Determine the (x, y) coordinate at the center of the cell enclosing the given text.  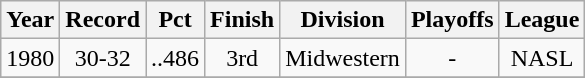
Division (343, 20)
Pct (176, 20)
1980 (30, 58)
Record (103, 20)
..486 (176, 58)
Year (30, 20)
- (452, 58)
Finish (242, 20)
NASL (542, 58)
Playoffs (452, 20)
League (542, 20)
30-32 (103, 58)
Midwestern (343, 58)
3rd (242, 58)
